Detect which cell encompasses the target text, then output its [X, Y] center coordinate. 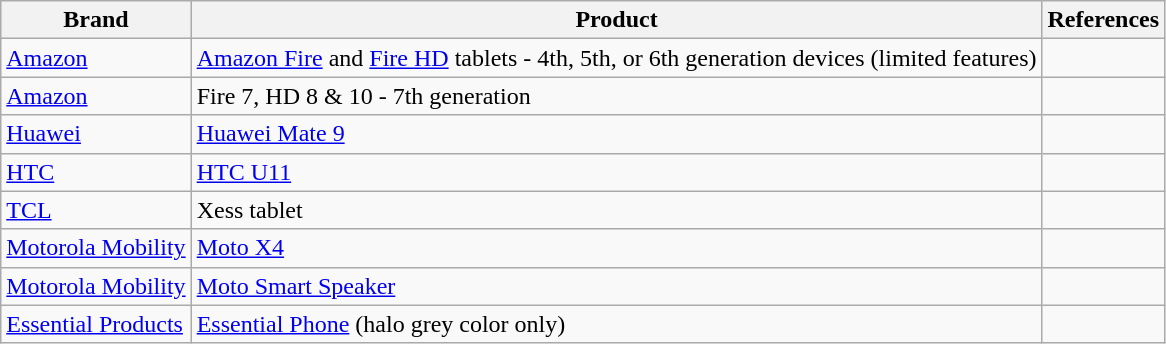
HTC U11 [616, 172]
TCL [96, 210]
Moto X4 [616, 248]
References [1104, 20]
Essential Products [96, 324]
Huawei [96, 134]
Brand [96, 20]
Fire 7, HD 8 & 10 - 7th generation [616, 96]
Moto Smart Speaker [616, 286]
Amazon Fire and Fire HD tablets - 4th, 5th, or 6th generation devices (limited features) [616, 58]
Essential Phone (halo grey color only) [616, 324]
Xess tablet [616, 210]
HTC [96, 172]
Huawei Mate 9 [616, 134]
Product [616, 20]
